Locate the cell with the specified text and output its (X, Y) center coordinate. 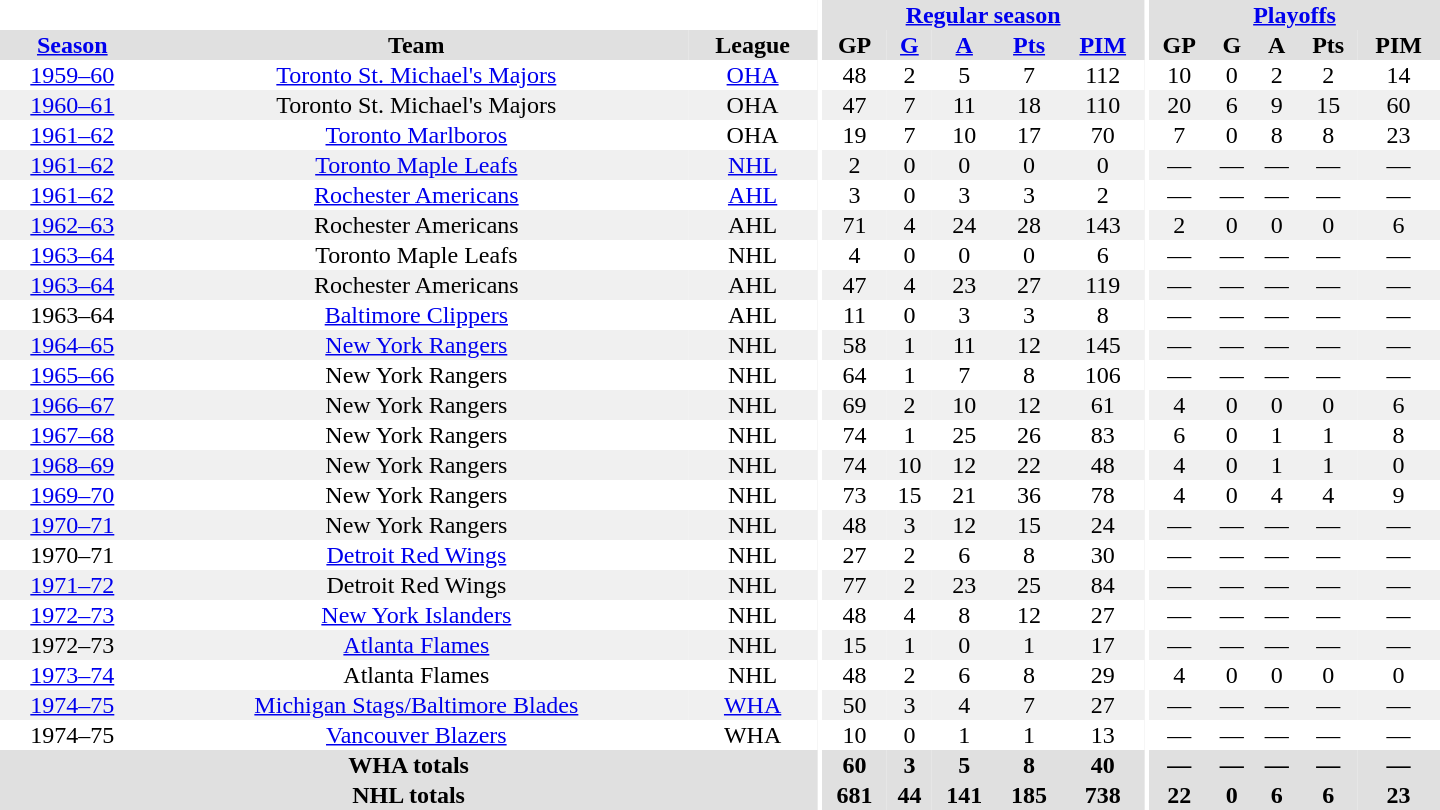
44 (910, 795)
141 (964, 795)
Playoffs (1294, 15)
1969–70 (72, 495)
112 (1102, 75)
1968–69 (72, 465)
1966–67 (72, 405)
Baltimore Clippers (416, 315)
New York Islanders (416, 615)
1967–68 (72, 435)
73 (854, 495)
1973–74 (72, 675)
143 (1102, 225)
110 (1102, 105)
61 (1102, 405)
29 (1102, 675)
19 (854, 135)
71 (854, 225)
145 (1102, 345)
1960–61 (72, 105)
1964–65 (72, 345)
36 (1030, 495)
77 (854, 585)
1959–60 (72, 75)
WHA totals (408, 765)
20 (1179, 105)
738 (1102, 795)
50 (854, 705)
1971–72 (72, 585)
18 (1030, 105)
1962–63 (72, 225)
Regular season (983, 15)
681 (854, 795)
Michigan Stags/Baltimore Blades (416, 705)
Toronto Marlboros (416, 135)
58 (854, 345)
Team (416, 45)
League (752, 45)
14 (1398, 75)
Season (72, 45)
70 (1102, 135)
106 (1102, 375)
83 (1102, 435)
NHL totals (408, 795)
1965–66 (72, 375)
69 (854, 405)
84 (1102, 585)
28 (1030, 225)
64 (854, 375)
Vancouver Blazers (416, 735)
30 (1102, 555)
26 (1030, 435)
40 (1102, 765)
78 (1102, 495)
21 (964, 495)
119 (1102, 285)
185 (1030, 795)
13 (1102, 735)
